Scan for the cell matching the given text and deliver its (x, y) coordinate at center. 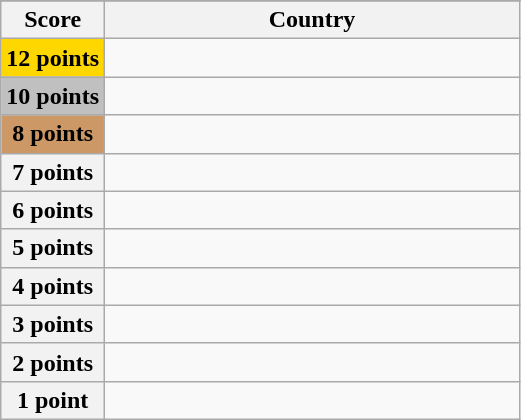
7 points (53, 172)
1 point (53, 400)
5 points (53, 248)
12 points (53, 58)
8 points (53, 134)
2 points (53, 362)
6 points (53, 210)
3 points (53, 324)
Country (312, 20)
4 points (53, 286)
Score (53, 20)
10 points (53, 96)
